Provide the [x, y] coordinate of the cell's center where the given text is located.  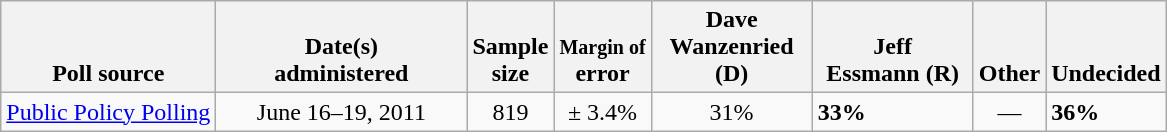
Samplesize [510, 47]
± 3.4% [602, 112]
Poll source [108, 47]
Other [1009, 47]
Margin oferror [602, 47]
DaveWanzenried (D) [732, 47]
33% [892, 112]
— [1009, 112]
June 16–19, 2011 [342, 112]
819 [510, 112]
JeffEssmann (R) [892, 47]
Date(s)administered [342, 47]
31% [732, 112]
Public Policy Polling [108, 112]
Undecided [1106, 47]
36% [1106, 112]
